Return (X, Y) of the center of cell containing provided text 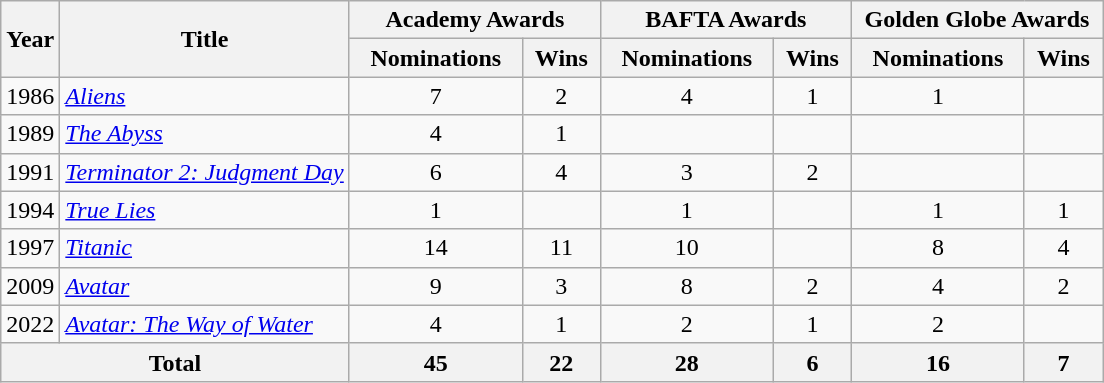
Title (205, 39)
Academy Awards (474, 20)
Year (30, 39)
2009 (30, 286)
45 (436, 362)
1994 (30, 210)
1986 (30, 96)
True Lies (205, 210)
Aliens (205, 96)
The Abyss (205, 134)
BAFTA Awards (726, 20)
Total (176, 362)
1991 (30, 172)
9 (436, 286)
Avatar: The Way of Water (205, 324)
1989 (30, 134)
1997 (30, 248)
22 (561, 362)
10 (686, 248)
Titanic (205, 248)
Golden Globe Awards (976, 20)
Avatar (205, 286)
16 (938, 362)
Terminator 2: Judgment Day (205, 172)
14 (436, 248)
28 (686, 362)
2022 (30, 324)
11 (561, 248)
